Determine the [x, y] coordinate at the center of the cell enclosing the given text.  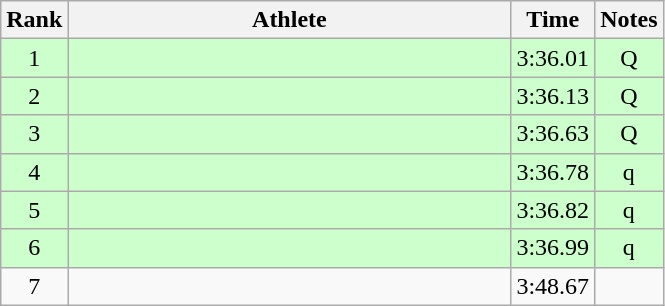
3:36.63 [553, 134]
7 [34, 286]
3 [34, 134]
3:48.67 [553, 286]
4 [34, 172]
Athlete [290, 20]
3:36.13 [553, 96]
3:36.99 [553, 248]
1 [34, 58]
Notes [629, 20]
3:36.78 [553, 172]
Time [553, 20]
3:36.82 [553, 210]
3:36.01 [553, 58]
Rank [34, 20]
5 [34, 210]
2 [34, 96]
6 [34, 248]
